Determine the (X, Y) coordinate at the center of the cell enclosing the given text.  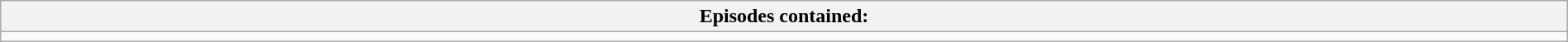
Episodes contained: (784, 16)
